Capture the cell that displays the provided text and extract its (X, Y) central coordinate. 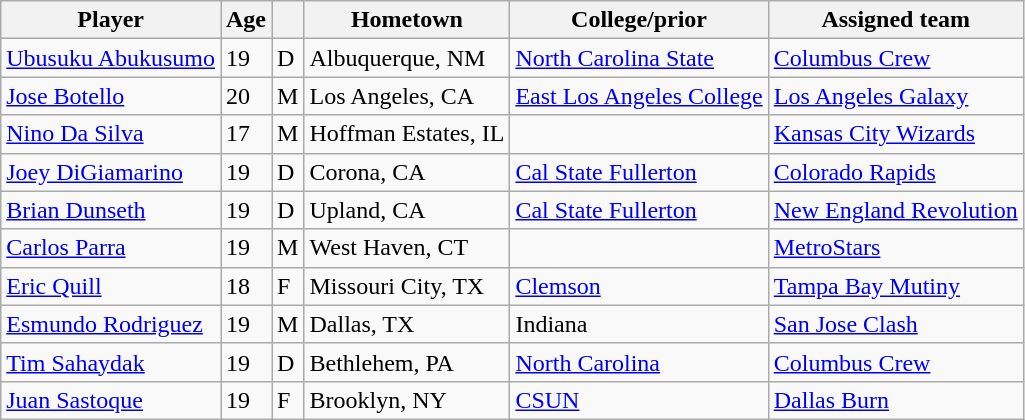
Tampa Bay Mutiny (896, 286)
Juan Sastoque (111, 400)
North Carolina State (639, 58)
Hometown (407, 20)
Nino Da Silva (111, 134)
Eric Quill (111, 286)
Dallas, TX (407, 324)
Dallas Burn (896, 400)
Los Angeles Galaxy (896, 96)
Jose Botello (111, 96)
West Haven, CT (407, 248)
Player (111, 20)
Age (246, 20)
East Los Angeles College (639, 96)
Hoffman Estates, IL (407, 134)
Ubusuku Abukusumo (111, 58)
Missouri City, TX (407, 286)
Brian Dunseth (111, 210)
17 (246, 134)
Joey DiGiamarino (111, 172)
College/prior (639, 20)
Clemson (639, 286)
Esmundo Rodriguez (111, 324)
Kansas City Wizards (896, 134)
20 (246, 96)
Albuquerque, NM (407, 58)
Upland, CA (407, 210)
Corona, CA (407, 172)
Carlos Parra (111, 248)
CSUN (639, 400)
Brooklyn, NY (407, 400)
Indiana (639, 324)
Bethlehem, PA (407, 362)
Colorado Rapids (896, 172)
MetroStars (896, 248)
18 (246, 286)
North Carolina (639, 362)
Tim Sahaydak (111, 362)
New England Revolution (896, 210)
Assigned team (896, 20)
Los Angeles, CA (407, 96)
San Jose Clash (896, 324)
